Scan for the cell matching the given text and deliver its (X, Y) coordinate at center. 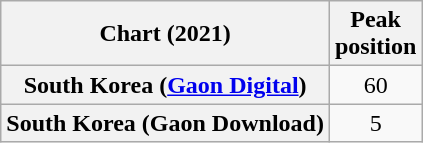
Chart (2021) (166, 34)
Peakposition (375, 34)
South Korea (Gaon Download) (166, 123)
South Korea (Gaon Digital) (166, 85)
5 (375, 123)
60 (375, 85)
